Return [x, y] of the center of cell containing provided text 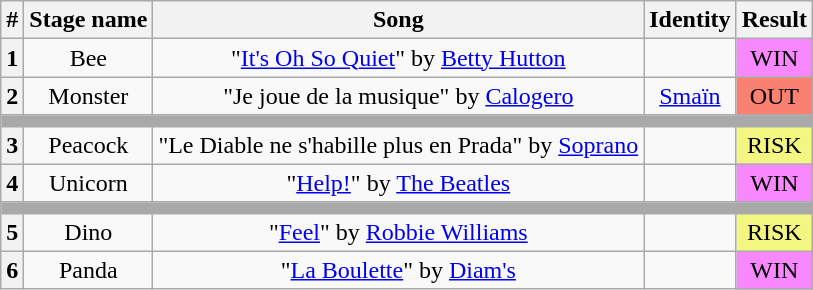
3 [12, 145]
"La Boulette" by Diam's [398, 270]
6 [12, 270]
Identity [690, 20]
Peacock [88, 145]
Bee [88, 58]
OUT [774, 96]
"Feel" by Robbie Williams [398, 232]
"Je joue de la musique" by Calogero [398, 96]
"Help!" by The Beatles [398, 183]
Stage name [88, 20]
Monster [88, 96]
# [12, 20]
Smaïn [690, 96]
Unicorn [88, 183]
2 [12, 96]
5 [12, 232]
Song [398, 20]
1 [12, 58]
4 [12, 183]
Result [774, 20]
Panda [88, 270]
"Le Diable ne s'habille plus en Prada" by Soprano [398, 145]
"It's Oh So Quiet" by Betty Hutton [398, 58]
Dino [88, 232]
